Provide the (x, y) coordinate of the cell's center where the given text is located.  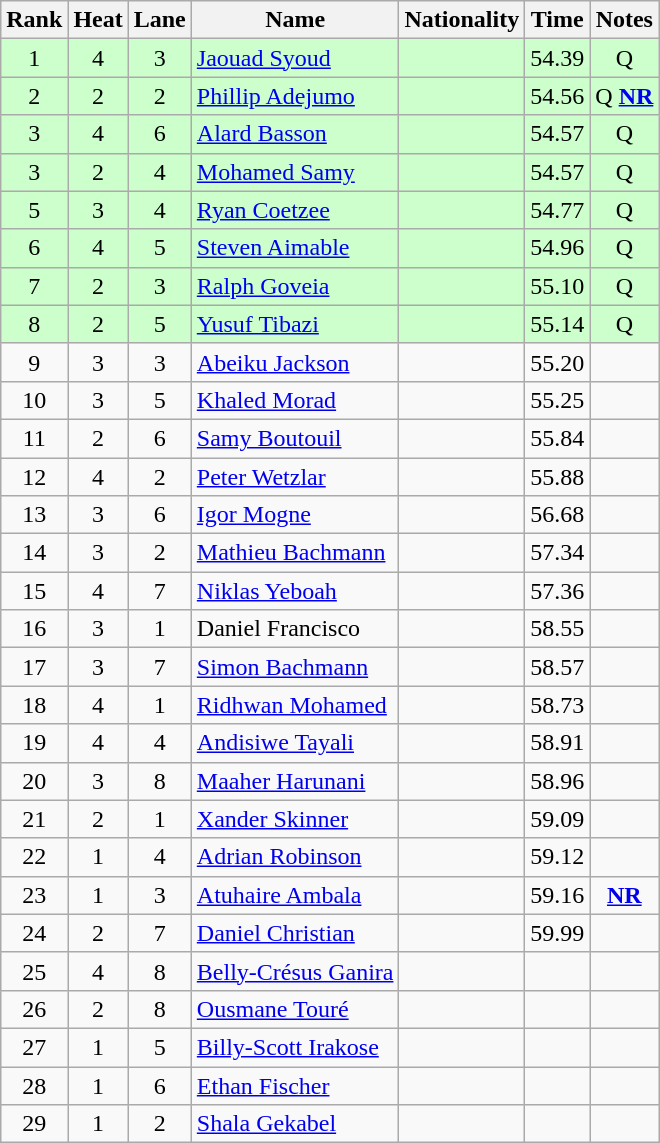
21 (34, 819)
Notes (624, 20)
Peter Wetzlar (295, 477)
19 (34, 743)
Heat (98, 20)
Shala Gekabel (295, 1124)
59.99 (558, 933)
27 (34, 1047)
13 (34, 515)
Ridhwan Mohamed (295, 705)
Samy Boutouil (295, 438)
Simon Bachmann (295, 667)
Lane (160, 20)
Xander Skinner (295, 819)
Nationality (462, 20)
56.68 (558, 515)
Ethan Fischer (295, 1085)
Mathieu Bachmann (295, 553)
54.96 (558, 248)
Abeiku Jackson (295, 362)
Yusuf Tibazi (295, 324)
Daniel Francisco (295, 629)
Time (558, 20)
Alard Basson (295, 134)
58.96 (558, 781)
22 (34, 857)
17 (34, 667)
58.55 (558, 629)
16 (34, 629)
Atuhaire Ambala (295, 895)
Steven Aimable (295, 248)
14 (34, 553)
28 (34, 1085)
Niklas Yeboah (295, 591)
59.16 (558, 895)
55.25 (558, 400)
54.39 (558, 58)
Billy-Scott Irakose (295, 1047)
59.09 (558, 819)
Ryan Coetzee (295, 210)
55.14 (558, 324)
58.73 (558, 705)
55.88 (558, 477)
Maaher Harunani (295, 781)
NR (624, 895)
Ralph Goveia (295, 286)
Andisiwe Tayali (295, 743)
Mohamed Samy (295, 172)
Phillip Adejumo (295, 96)
23 (34, 895)
Khaled Morad (295, 400)
29 (34, 1124)
Rank (34, 20)
20 (34, 781)
24 (34, 933)
11 (34, 438)
9 (34, 362)
59.12 (558, 857)
10 (34, 400)
15 (34, 591)
Daniel Christian (295, 933)
Igor Mogne (295, 515)
Adrian Robinson (295, 857)
55.84 (558, 438)
58.91 (558, 743)
54.77 (558, 210)
54.56 (558, 96)
26 (34, 1009)
18 (34, 705)
12 (34, 477)
57.34 (558, 553)
Jaouad Syoud (295, 58)
55.20 (558, 362)
57.36 (558, 591)
Q NR (624, 96)
Ousmane Touré (295, 1009)
Name (295, 20)
Belly-Crésus Ganira (295, 971)
25 (34, 971)
55.10 (558, 286)
58.57 (558, 667)
